Determine the [x, y] coordinate at the center of the cell enclosing the given text.  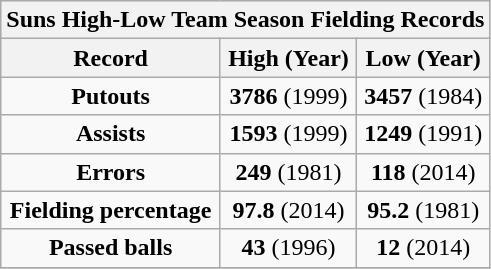
3786 (1999) [288, 96]
Low (Year) [424, 58]
118 (2014) [424, 172]
95.2 (1981) [424, 210]
3457 (1984) [424, 96]
Putouts [111, 96]
Record [111, 58]
Suns High-Low Team Season Fielding Records [246, 20]
Fielding percentage [111, 210]
1593 (1999) [288, 134]
43 (1996) [288, 248]
Passed balls [111, 248]
12 (2014) [424, 248]
High (Year) [288, 58]
97.8 (2014) [288, 210]
Assists [111, 134]
Errors [111, 172]
249 (1981) [288, 172]
1249 (1991) [424, 134]
